Provide the (X, Y) coordinate of the cell's center where the given text is located.  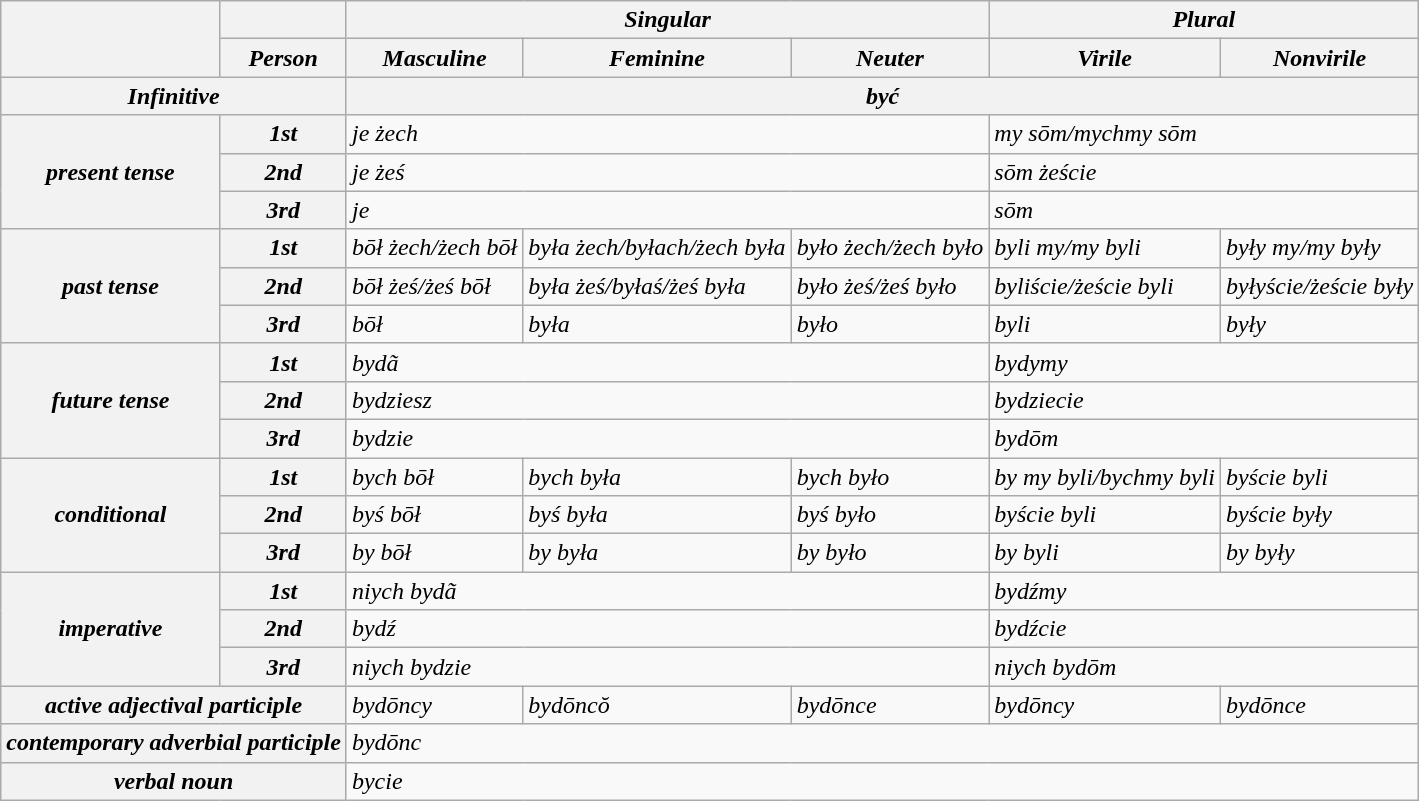
bōł (434, 324)
było żeś/żeś było (890, 286)
bydōncŏ (657, 705)
Singular (667, 20)
verbal noun (174, 781)
niych bydã (667, 591)
bydōnc (882, 743)
bydźmy (1204, 591)
bydzie (667, 438)
byli my/my byli (1105, 248)
byś bōł (434, 515)
Feminine (657, 58)
by byli (1105, 553)
bydźcie (1204, 629)
by my byli/bychmy byli (1105, 477)
bycie (882, 781)
je żech (667, 134)
była (657, 324)
byś było (890, 515)
bydymy (1204, 362)
Person (283, 58)
je (667, 210)
była żeś/byłaś/żeś była (657, 286)
Plural (1204, 20)
Infinitive (174, 96)
past tense (110, 286)
było (890, 324)
były (1319, 324)
by były (1319, 553)
niych bydōm (1204, 667)
je żeś (667, 172)
byście były (1319, 515)
conditional (110, 515)
my sōm/mychmy sōm (1204, 134)
contemporary adverbial participle (174, 743)
było żech/żech było (890, 248)
bōł żeś/żeś bōł (434, 286)
by było (890, 553)
sōm (1204, 210)
bydōm (1204, 438)
imperative (110, 629)
bych była (657, 477)
sōm żeście (1204, 172)
future tense (110, 400)
Virile (1105, 58)
niych bydzie (667, 667)
były my/my były (1319, 248)
bych było (890, 477)
active adjectival participle (174, 705)
by była (657, 553)
bydziesz (667, 400)
być (882, 96)
Nonvirile (1319, 58)
Masculine (434, 58)
present tense (110, 172)
by bōł (434, 553)
była żech/byłach/żech była (657, 248)
Neuter (890, 58)
bydziecie (1204, 400)
bydã (667, 362)
byś była (657, 515)
bōł żech/żech bōł (434, 248)
byli (1105, 324)
byłyście/żeście były (1319, 286)
byliście/żeście byli (1105, 286)
bydź (667, 629)
bych bōł (434, 477)
